Scan for the cell matching the given text and deliver its (x, y) coordinate at center. 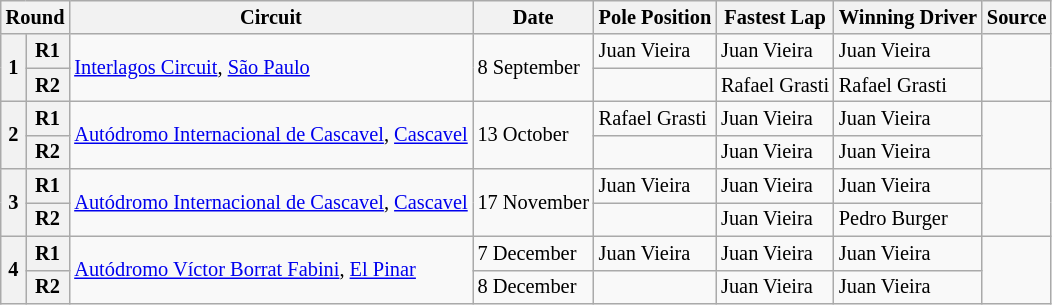
Pole Position (655, 17)
4 (14, 270)
13 October (534, 134)
2 (14, 134)
3 (14, 202)
Interlagos Circuit, São Paulo (270, 68)
8 September (534, 68)
17 November (534, 202)
Date (534, 17)
8 December (534, 287)
Winning Driver (908, 17)
Round (36, 17)
Pedro Burger (908, 219)
Fastest Lap (775, 17)
1 (14, 68)
Source (1016, 17)
Autódromo Víctor Borrat Fabini, El Pinar (270, 270)
Circuit (270, 17)
7 December (534, 253)
